Return [x, y] of the center of cell containing provided text 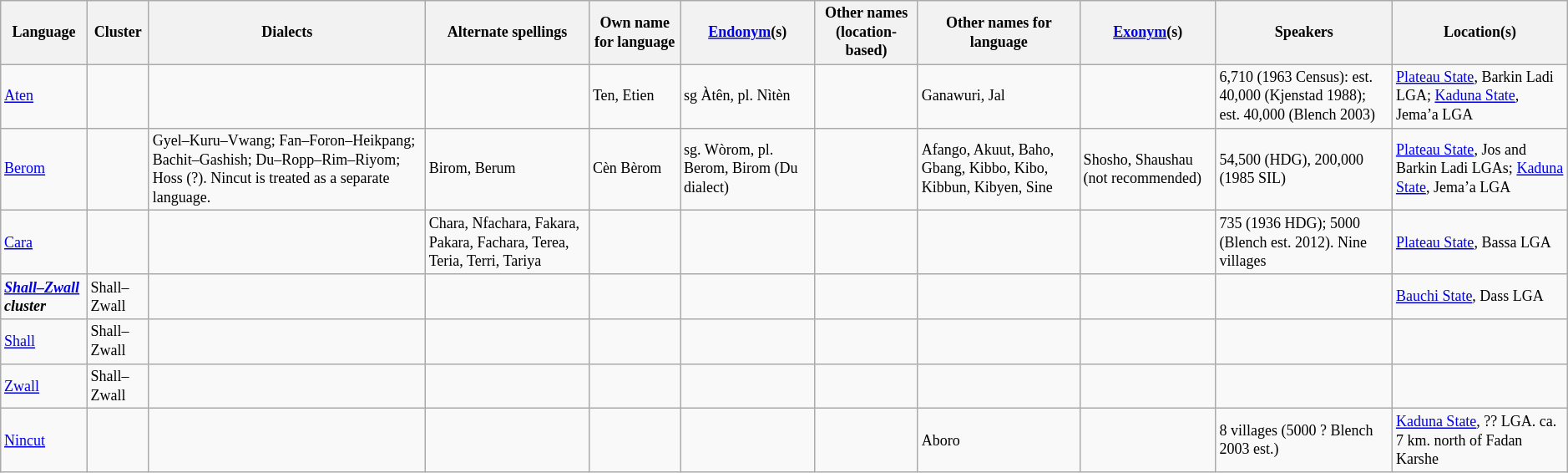
Bauchi State, Dass LGA [1480, 297]
54,500 (HDG), 200,000 (1985 SIL) [1304, 169]
Cara [43, 242]
Afango, Akuut, Baho, Gbang, Kibbo, Kibo, Kibbun, Kibyen, Sine [999, 169]
Own name for language [635, 33]
Dialects [287, 33]
Exonym(s) [1147, 33]
Endonym(s) [748, 33]
Aten [43, 96]
Shall [43, 342]
sg. Wòrom, pl. Berom, Birom (Du dialect) [748, 169]
Plateau State, Jos and Barkin Ladi LGAs; Kaduna State, Jema’a LGA [1480, 169]
sg Àtên, pl. Nìtèn [748, 96]
Plateau State, Bassa LGA [1480, 242]
Plateau State, Barkin Ladi LGA; Kaduna State, Jema’a LGA [1480, 96]
Berom [43, 169]
Zwall [43, 386]
Chara, Nfachara, Fakara, Pakara, Fachara, Terea, Teria, Terri, Tariya [507, 242]
Other names (location-based) [867, 33]
Ten, Etien [635, 96]
Ganawuri, Jal [999, 96]
Nincut [43, 440]
Kaduna State, ?? LGA. ca. 7 km. north of Fadan Karshe [1480, 440]
Other names for language [999, 33]
Location(s) [1480, 33]
Cèn Bèrom [635, 169]
6,710 (1963 Census): est. 40,000 (Kjenstad 1988); est. 40,000 (Blench 2003) [1304, 96]
Alternate spellings [507, 33]
735 (1936 HDG); 5000 (Blench est. 2012). Nine villages [1304, 242]
Aboro [999, 440]
Shall–Zwall cluster [43, 297]
Language [43, 33]
Shosho, Shaushau (not recommended) [1147, 169]
Cluster [118, 33]
Gyel–Kuru–Vwang; Fan–Foron–Heikpang; Bachit–Gashish; Du–Ropp–Rim–Riyom; Hoss (?). Nincut is treated as a separate language. [287, 169]
8 villages (5000 ? Blench 2003 est.) [1304, 440]
Speakers [1304, 33]
Birom, Berum [507, 169]
